Identify which cell holds the provided text, then report its (x, y) central coordinate. 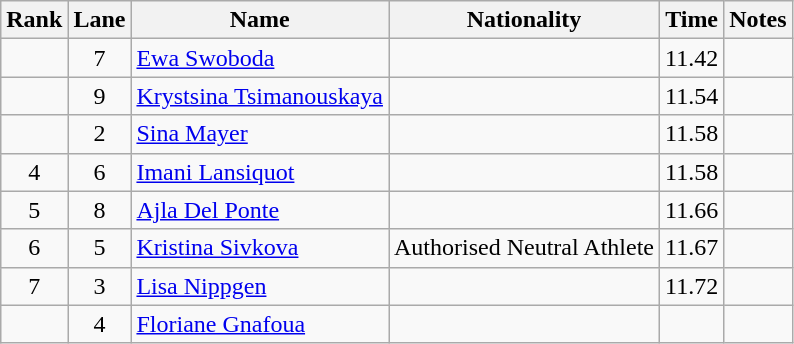
Lisa Nippgen (260, 286)
Ewa Swoboda (260, 58)
Nationality (524, 20)
11.54 (692, 96)
Imani Lansiquot (260, 172)
3 (100, 286)
Lane (100, 20)
Kristina Sivkova (260, 248)
11.72 (692, 286)
Floriane Gnafoua (260, 324)
11.67 (692, 248)
11.42 (692, 58)
Time (692, 20)
11.66 (692, 210)
Authorised Neutral Athlete (524, 248)
Sina Mayer (260, 134)
Notes (758, 20)
Ajla Del Ponte (260, 210)
8 (100, 210)
Krystsina Tsimanouskaya (260, 96)
2 (100, 134)
Rank (34, 20)
Name (260, 20)
9 (100, 96)
